Identify which cell holds the provided text, then report its (X, Y) central coordinate. 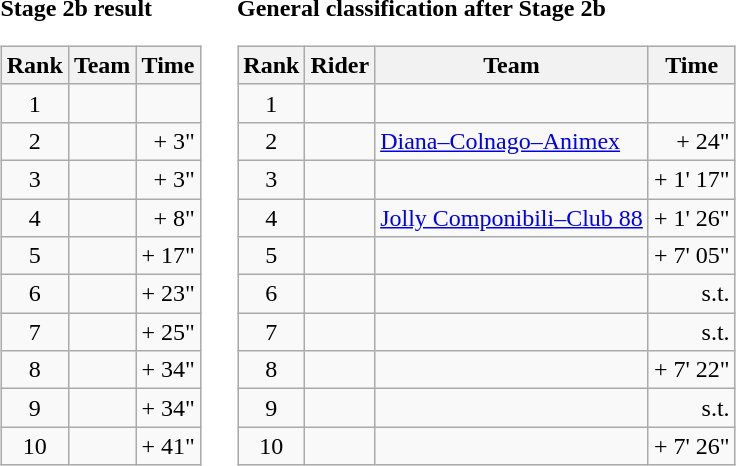
+ 25" (168, 332)
+ 8" (168, 217)
+ 7' 05" (692, 256)
+ 7' 26" (692, 446)
+ 7' 22" (692, 370)
+ 1' 17" (692, 179)
+ 17" (168, 256)
+ 23" (168, 294)
Jolly Componibili–Club 88 (512, 217)
+ 1' 26" (692, 217)
+ 24" (692, 141)
+ 41" (168, 446)
Rider (340, 65)
Diana–Colnago–Animex (512, 141)
